Find where the given text appears and provide that cell's center as [x, y] coordinate. 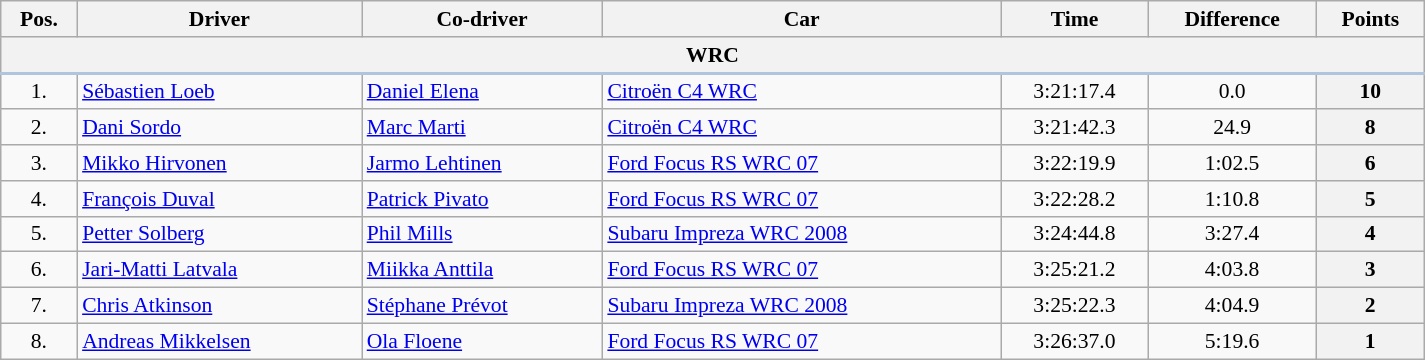
Car [802, 19]
Patrick Pivato [482, 199]
Jarmo Lehtinen [482, 163]
3:24:44.8 [1074, 234]
Pos. [39, 19]
Chris Atkinson [220, 306]
7. [39, 306]
6. [39, 270]
3:26:37.0 [1074, 341]
10 [1370, 91]
1 [1370, 341]
François Duval [220, 199]
3:25:22.3 [1074, 306]
5 [1370, 199]
Jari-Matti Latvala [220, 270]
Ola Floene [482, 341]
3:27.4 [1232, 234]
4 [1370, 234]
1:02.5 [1232, 163]
Driver [220, 19]
4. [39, 199]
3:25:21.2 [1074, 270]
Time [1074, 19]
2 [1370, 306]
0.0 [1232, 91]
3:21:42.3 [1074, 128]
Difference [1232, 19]
8 [1370, 128]
5. [39, 234]
3. [39, 163]
24.9 [1232, 128]
Daniel Elena [482, 91]
4:03.8 [1232, 270]
3:21:17.4 [1074, 91]
Andreas Mikkelsen [220, 341]
3 [1370, 270]
Points [1370, 19]
1:10.8 [1232, 199]
Petter Solberg [220, 234]
Sébastien Loeb [220, 91]
3:22:19.9 [1074, 163]
Dani Sordo [220, 128]
5:19.6 [1232, 341]
Mikko Hirvonen [220, 163]
3:22:28.2 [1074, 199]
Miikka Anttila [482, 270]
6 [1370, 163]
Co-driver [482, 19]
1. [39, 91]
WRC [713, 55]
4:04.9 [1232, 306]
2. [39, 128]
Phil Mills [482, 234]
8. [39, 341]
Marc Marti [482, 128]
Stéphane Prévot [482, 306]
